For the text-containing cell, return its midpoint in [X, Y] coordinate format. 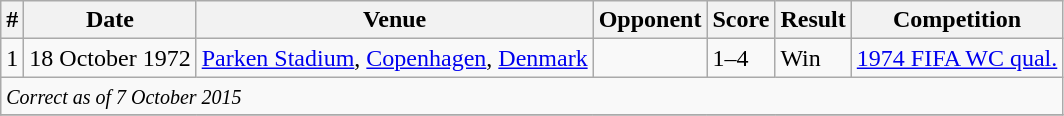
1–4 [741, 58]
1974 FIFA WC qual. [957, 58]
Venue [394, 20]
Win [813, 58]
Date [110, 20]
Opponent [650, 20]
Competition [957, 20]
Parken Stadium, Copenhagen, Denmark [394, 58]
Correct as of 7 October 2015 [532, 96]
# [12, 20]
1 [12, 58]
Score [741, 20]
Result [813, 20]
18 October 1972 [110, 58]
